Capture the cell that displays the provided text and extract its (x, y) central coordinate. 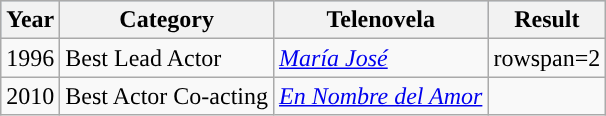
Best Actor Co-acting (167, 96)
En Nombre del Amor (381, 96)
Category (167, 20)
rowspan=2 (547, 58)
María José (381, 58)
2010 (30, 96)
Telenovela (381, 20)
Result (547, 20)
Best Lead Actor (167, 58)
1996 (30, 58)
Year (30, 20)
